Capture the cell that displays the provided text and extract its [X, Y] central coordinate. 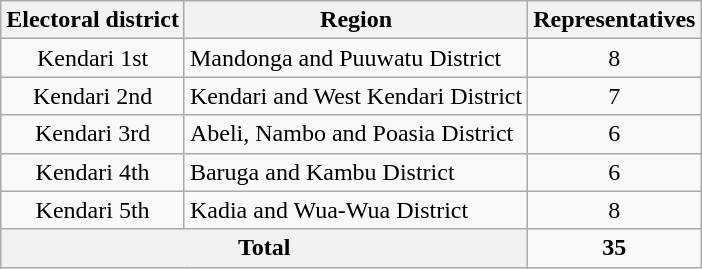
Kendari 1st [93, 58]
Kendari 4th [93, 172]
Kadia and Wua-Wua District [356, 210]
35 [614, 248]
Baruga and Kambu District [356, 172]
Region [356, 20]
Kendari 3rd [93, 134]
Total [264, 248]
Mandonga and Puuwatu District [356, 58]
Kendari 5th [93, 210]
Kendari and West Kendari District [356, 96]
Kendari 2nd [93, 96]
Electoral district [93, 20]
Representatives [614, 20]
Abeli, Nambo and Poasia District [356, 134]
7 [614, 96]
